Find where the given text appears and provide that cell's center as [X, Y] coordinate. 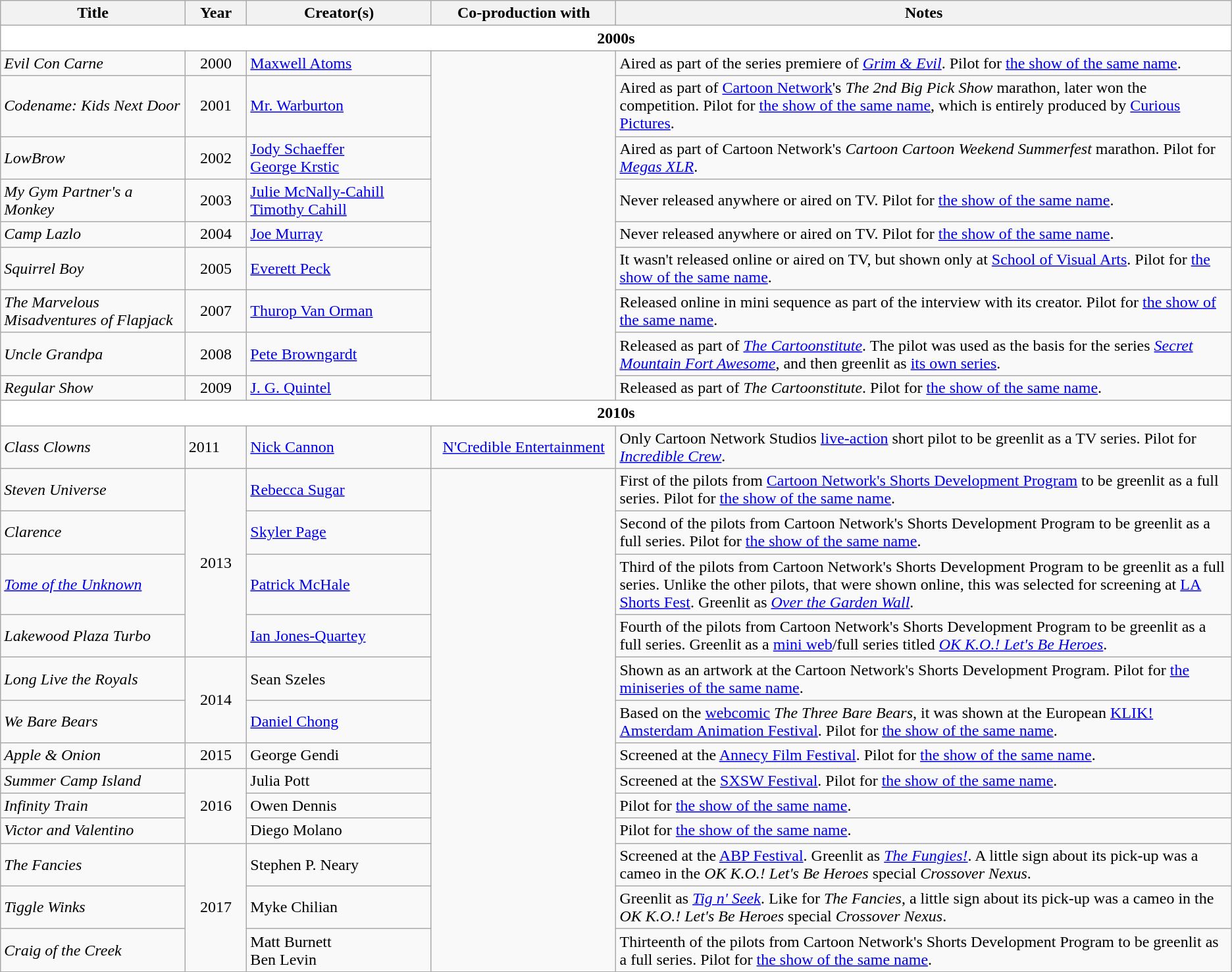
Julie McNally-CahillTimothy Cahill [340, 200]
Sean Szeles [340, 679]
First of the pilots from Cartoon Network's Shorts Development Program to be greenlit as a full series. Pilot for the show of the same name. [924, 490]
Class Clowns [93, 446]
Greenlit as Tig n' Seek. Like for The Fancies, a little sign about its pick-up was a cameo in the OK K.O.! Let's Be Heroes special Crossover Nexus. [924, 907]
My Gym Partner's a Monkey [93, 200]
2016 [216, 806]
Camp Lazlo [93, 234]
Aired as part of the series premiere of Grim & Evil. Pilot for the show of the same name. [924, 63]
Regular Show [93, 388]
Tome of the Unknown [93, 584]
2015 [216, 755]
Screened at the Annecy Film Festival. Pilot for the show of the same name. [924, 755]
Maxwell Atoms [340, 63]
N'Credible Entertainment [524, 446]
The Marvelous Misadventures of Flapjack [93, 311]
The Fancies [93, 865]
Lakewood Plaza Turbo [93, 636]
Joe Murray [340, 234]
Steven Universe [93, 490]
Craig of the Creek [93, 950]
Jody SchaefferGeorge Krstic [340, 158]
2002 [216, 158]
Ian Jones-Quartey [340, 636]
It wasn't released online or aired on TV, but shown only at School of Visual Arts. Pilot for the show of the same name. [924, 269]
2000s [616, 38]
Second of the pilots from Cartoon Network's Shorts Development Program to be greenlit as a full series. Pilot for the show of the same name. [924, 533]
Released online in mini sequence as part of the interview with its creator. Pilot for the show of the same name. [924, 311]
2013 [216, 563]
Creator(s) [340, 13]
Based on the webcomic The Three Bare Bears, it was shown at the European KLIK! Amsterdam Animation Festival. Pilot for the show of the same name. [924, 721]
Diego Molano [340, 831]
Year [216, 13]
2003 [216, 200]
2009 [216, 388]
2001 [216, 106]
2004 [216, 234]
Julia Pott [340, 780]
2017 [216, 907]
Victor and Valentino [93, 831]
Evil Con Carne [93, 63]
Aired as part of Cartoon Network's Cartoon Cartoon Weekend Summerfest marathon. Pilot for Megas XLR. [924, 158]
Skyler Page [340, 533]
2011 [216, 446]
Released as part of The Cartoonstitute. Pilot for the show of the same name. [924, 388]
Myke Chilian [340, 907]
Daniel Chong [340, 721]
Patrick McHale [340, 584]
Matt BurnettBen Levin [340, 950]
Co-production with [524, 13]
Shown as an artwork at the Cartoon Network's Shorts Development Program. Pilot for the miniseries of the same name. [924, 679]
2010s [616, 413]
Notes [924, 13]
Thurop Van Orman [340, 311]
Mr. Warburton [340, 106]
George Gendi [340, 755]
Uncle Grandpa [93, 354]
Infinity Train [93, 806]
Screened at the SXSW Festival. Pilot for the show of the same name. [924, 780]
2008 [216, 354]
Tiggle Winks [93, 907]
Owen Dennis [340, 806]
Everett Peck [340, 269]
LowBrow [93, 158]
Stephen P. Neary [340, 865]
Thirteenth of the pilots from Cartoon Network's Shorts Development Program to be greenlit as a full series. Pilot for the show of the same name. [924, 950]
Apple & Onion [93, 755]
Rebecca Sugar [340, 490]
Long Live the Royals [93, 679]
Pete Browngardt [340, 354]
Clarence [93, 533]
2005 [216, 269]
J. G. Quintel [340, 388]
Only Cartoon Network Studios live-action short pilot to be greenlit as a TV series. Pilot for Incredible Crew. [924, 446]
Summer Camp Island [93, 780]
Title [93, 13]
2014 [216, 700]
Codename: Kids Next Door [93, 106]
We Bare Bears [93, 721]
Squirrel Boy [93, 269]
Nick Cannon [340, 446]
2000 [216, 63]
2007 [216, 311]
